Search for the cell housing the specified text and yield its (x, y) center coordinate. 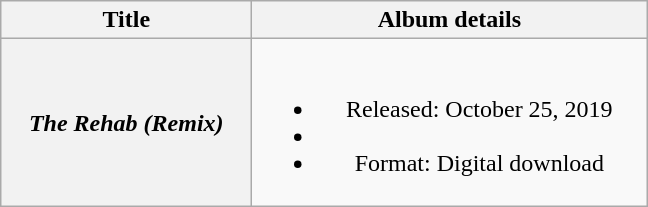
The Rehab (Remix) (126, 122)
Released: October 25, 2019Format: Digital download (450, 122)
Title (126, 20)
Album details (450, 20)
